Scan for the cell matching the given text and deliver its (X, Y) coordinate at center. 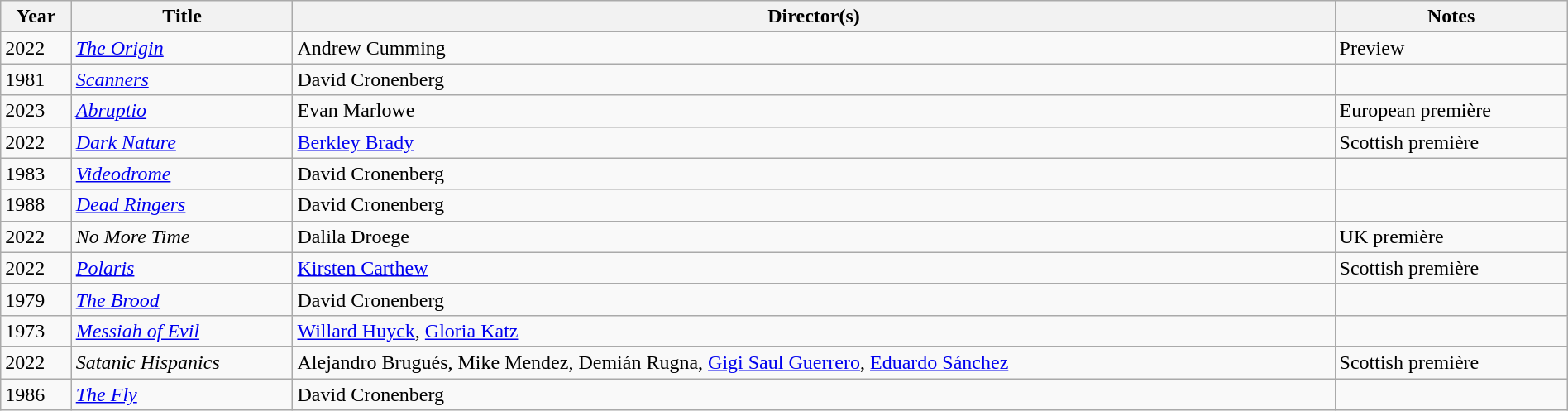
Satanic Hispanics (182, 362)
Notes (1451, 17)
1983 (36, 174)
Evan Marlowe (814, 111)
1973 (36, 331)
European première (1451, 111)
Dalila Droege (814, 237)
The Fly (182, 394)
Alejandro Brugués, Mike Mendez, Demián Rugna, Gigi Saul Guerrero, Eduardo Sánchez (814, 362)
Willard Huyck, Gloria Katz (814, 331)
No More Time (182, 237)
1979 (36, 299)
The Origin (182, 48)
Director(s) (814, 17)
Dark Nature (182, 142)
Title (182, 17)
Preview (1451, 48)
1981 (36, 79)
Dead Ringers (182, 205)
1986 (36, 394)
Scanners (182, 79)
Polaris (182, 268)
UK première (1451, 237)
Kirsten Carthew (814, 268)
2023 (36, 111)
Abruptio (182, 111)
Messiah of Evil (182, 331)
The Brood (182, 299)
Andrew Cumming (814, 48)
1988 (36, 205)
Videodrome (182, 174)
Berkley Brady (814, 142)
Year (36, 17)
